Return the (X, Y) coordinate for the center point of the cell that contains the specified text.  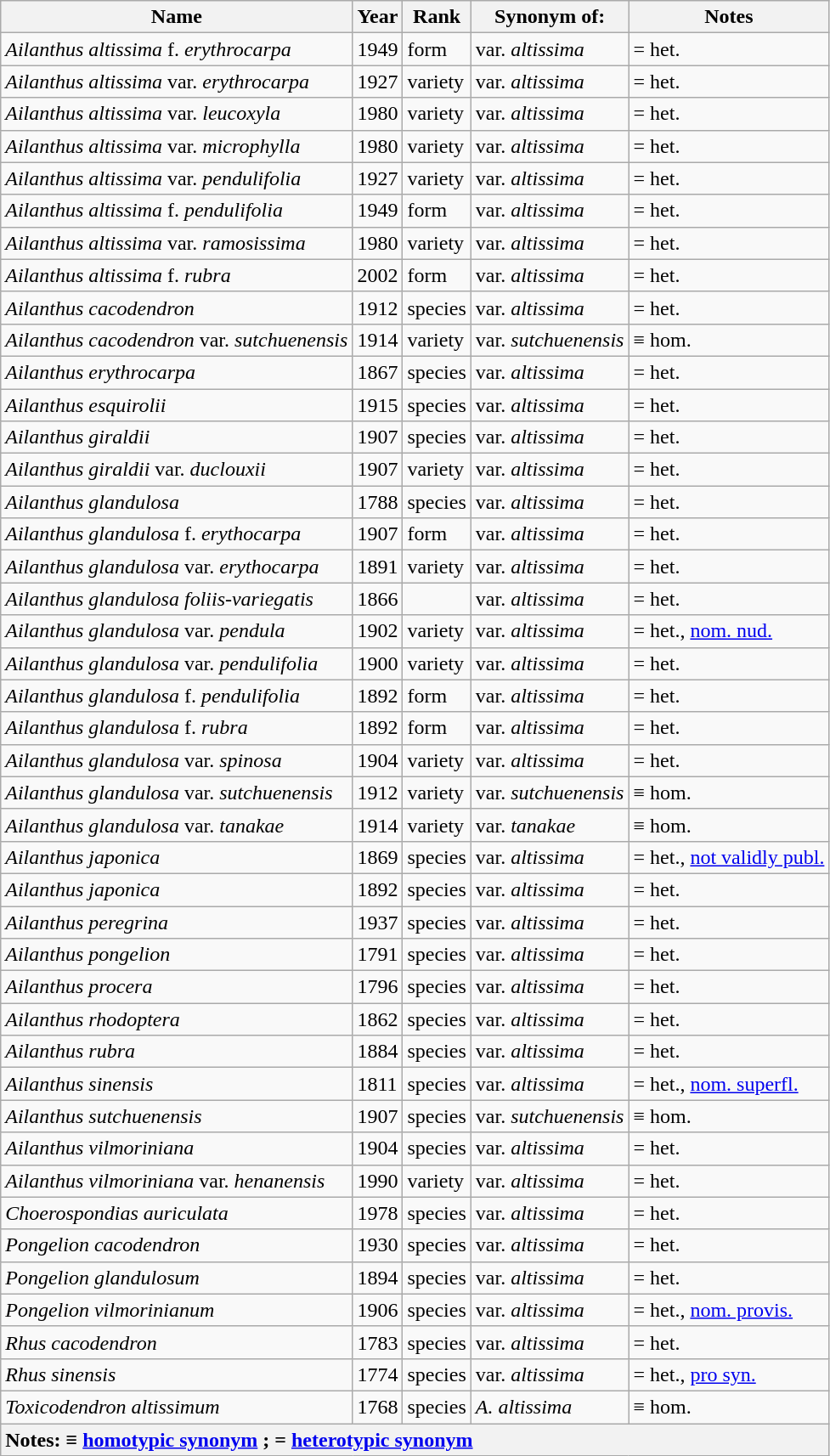
Notes (729, 17)
Ailanthus altissima var. pendulifolia (177, 178)
Ailanthus glandulosa f. erythocarpa (177, 534)
Ailanthus altissima var. ramosissima (177, 243)
Ailanthus altissima var. microphylla (177, 146)
Ailanthus cacodendron var. sutchuenensis (177, 340)
Ailanthus glandulosa var. sutchuenensis (177, 793)
1867 (377, 372)
Ailanthus glandulosa (177, 502)
Ailanthus giraldii var. duclouxii (177, 470)
= het., nom. provis. (729, 1310)
Ailanthus peregrina (177, 922)
Ailanthus altissima f. rubra (177, 275)
Ailanthus glandulosa var. erythocarpa (177, 567)
1788 (377, 502)
1862 (377, 1019)
1978 (377, 1213)
Ailanthus cacodendron (177, 308)
1906 (377, 1310)
Ailanthus glandulosa var. tanakae (177, 825)
Ailanthus altissima f. pendulifolia (177, 211)
= het., pro syn. (729, 1374)
1768 (377, 1407)
Pongelion cacodendron (177, 1245)
Ailanthus sinensis (177, 1084)
Ailanthus glandulosa f. rubra (177, 728)
Ailanthus altissima var. erythrocarpa (177, 82)
Ailanthus rhodoptera (177, 1019)
1774 (377, 1374)
Rhus cacodendron (177, 1342)
1869 (377, 857)
1796 (377, 987)
= het., nom. superfl. (729, 1084)
Ailanthus erythrocarpa (177, 372)
Year (377, 17)
Name (177, 17)
Ailanthus glandulosa var. spinosa (177, 760)
1990 (377, 1181)
1915 (377, 405)
= het., not validly publ. (729, 857)
Ailanthus esquirolii (177, 405)
Ailanthus sutchuenensis (177, 1116)
1783 (377, 1342)
Ailanthus glandulosa var. pendulifolia (177, 663)
var. tanakae (550, 825)
1894 (377, 1278)
1937 (377, 922)
Choerospondias auriculata (177, 1213)
Ailanthus altissima f. erythrocarpa (177, 49)
1791 (377, 955)
Rank (437, 17)
1884 (377, 1052)
1902 (377, 631)
Ailanthus vilmoriniana var. henanensis (177, 1181)
1891 (377, 567)
Ailanthus pongelion (177, 955)
1930 (377, 1245)
Ailanthus giraldii (177, 437)
Ailanthus rubra (177, 1052)
A. altissima (550, 1407)
1866 (377, 599)
Synonym of: (550, 17)
Ailanthus glandulosa f. pendulifolia (177, 696)
Notes: ≡ homotypic synonym ; = heterotypic synonym (415, 1440)
Pongelion vilmorinianum (177, 1310)
Rhus sinensis (177, 1374)
1900 (377, 663)
Ailanthus glandulosa foliis-variegatis (177, 599)
Pongelion glandulosum (177, 1278)
Ailanthus glandulosa var. pendula (177, 631)
Toxicodendron altissimum (177, 1407)
Ailanthus altissima var. leucoxyla (177, 114)
= het., nom. nud. (729, 631)
Ailanthus vilmoriniana (177, 1148)
Ailanthus procera (177, 987)
1811 (377, 1084)
2002 (377, 275)
